Scan for the cell matching the given text and deliver its (X, Y) coordinate at center. 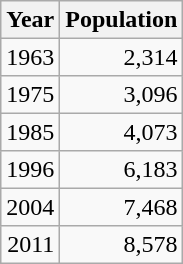
2,314 (122, 56)
7,468 (122, 206)
Year (30, 20)
3,096 (122, 94)
2011 (30, 244)
1985 (30, 132)
1975 (30, 94)
4,073 (122, 132)
2004 (30, 206)
1996 (30, 170)
Population (122, 20)
8,578 (122, 244)
1963 (30, 56)
6,183 (122, 170)
